Capture the cell that displays the provided text and extract its [x, y] central coordinate. 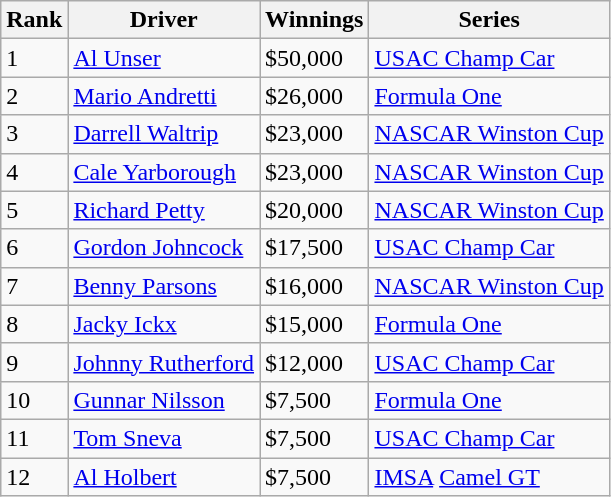
9 [34, 362]
$50,000 [314, 58]
Rank [34, 20]
Jacky Ickx [164, 324]
11 [34, 438]
Al Holbert [164, 477]
7 [34, 286]
Cale Yarborough [164, 172]
12 [34, 477]
Darrell Waltrip [164, 134]
$26,000 [314, 96]
Benny Parsons [164, 286]
$12,000 [314, 362]
$17,500 [314, 248]
Gordon Johncock [164, 248]
IMSA Camel GT [489, 477]
Johnny Rutherford [164, 362]
Driver [164, 20]
8 [34, 324]
5 [34, 210]
Richard Petty [164, 210]
3 [34, 134]
2 [34, 96]
10 [34, 400]
Mario Andretti [164, 96]
6 [34, 248]
Gunnar Nilsson [164, 400]
Winnings [314, 20]
$15,000 [314, 324]
Series [489, 20]
$20,000 [314, 210]
4 [34, 172]
$16,000 [314, 286]
Al Unser [164, 58]
1 [34, 58]
Tom Sneva [164, 438]
